Detect which cell encompasses the target text, then output its [x, y] center coordinate. 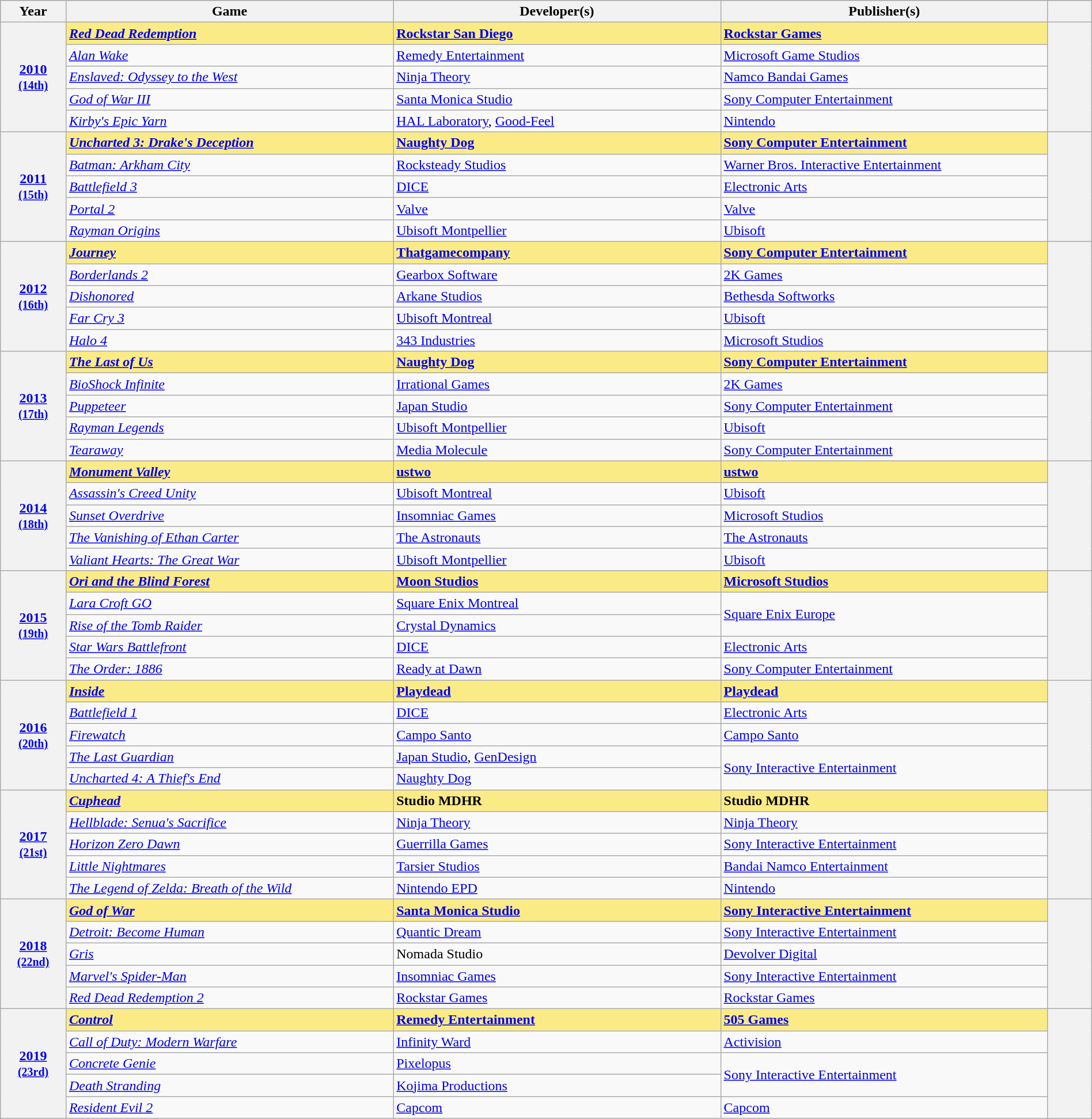
Devolver Digital [884, 954]
Borderlands 2 [229, 275]
Alan Wake [229, 55]
2014 (18th) [33, 515]
Batman: Arkham City [229, 165]
Puppeteer [229, 406]
Battlefield 1 [229, 713]
Nomada Studio [557, 954]
God of War III [229, 99]
HAL Laboratory, Good-Feel [557, 121]
Game [229, 12]
Battlefield 3 [229, 187]
2017 (21st) [33, 844]
Publisher(s) [884, 12]
Developer(s) [557, 12]
Gris [229, 954]
Crystal Dynamics [557, 625]
Journey [229, 252]
Square Enix Europe [884, 614]
Media Molecule [557, 450]
Enslaved: Odyssey to the West [229, 77]
Arkane Studios [557, 297]
Concrete Genie [229, 1064]
Red Dead Redemption 2 [229, 998]
The Last of Us [229, 362]
The Last Guardian [229, 757]
Star Wars Battlefront [229, 647]
Bethesda Softworks [884, 297]
Call of Duty: Modern Warfare [229, 1042]
Gearbox Software [557, 275]
Sunset Overdrive [229, 515]
Pixelopus [557, 1064]
2013 (17th) [33, 406]
Kirby's Epic Yarn [229, 121]
Hellblade: Senua's Sacrifice [229, 822]
Year [33, 12]
Quantic Dream [557, 932]
2011 (15th) [33, 187]
The Vanishing of Ethan Carter [229, 537]
Nintendo EPD [557, 888]
Halo 4 [229, 340]
BioShock Infinite [229, 384]
Ori and the Blind Forest [229, 581]
Rayman Origins [229, 230]
Rayman Legends [229, 428]
Japan Studio, GenDesign [557, 757]
Monument Valley [229, 472]
2016 (20th) [33, 735]
Red Dead Redemption [229, 33]
2012 (16th) [33, 296]
Portal 2 [229, 208]
Far Cry 3 [229, 318]
Firewatch [229, 735]
Tarsier Studios [557, 866]
Irrational Games [557, 384]
Infinity Ward [557, 1042]
God of War [229, 910]
2010 (14th) [33, 77]
The Legend of Zelda: Breath of the Wild [229, 888]
Uncharted 3: Drake's Deception [229, 143]
505 Games [884, 1020]
Cuphead [229, 801]
Death Stranding [229, 1086]
Ready at Dawn [557, 669]
343 Industries [557, 340]
Horizon Zero Dawn [229, 844]
2015 (19th) [33, 625]
Control [229, 1020]
Dishonored [229, 297]
Tearaway [229, 450]
Square Enix Montreal [557, 603]
2019 (23rd) [33, 1064]
Guerrilla Games [557, 844]
Rockstar San Diego [557, 33]
Marvel's Spider-Man [229, 976]
Namco Bandai Games [884, 77]
Valiant Hearts: The Great War [229, 559]
Warner Bros. Interactive Entertainment [884, 165]
Rise of the Tomb Raider [229, 625]
2018 (22nd) [33, 954]
Little Nightmares [229, 866]
Resident Evil 2 [229, 1107]
Microsoft Game Studios [884, 55]
Detroit: Become Human [229, 932]
Uncharted 4: A Thief's End [229, 779]
Activision [884, 1042]
Lara Croft GO [229, 603]
Inside [229, 691]
Kojima Productions [557, 1086]
Thatgamecompany [557, 252]
Bandai Namco Entertainment [884, 866]
Rocksteady Studios [557, 165]
Japan Studio [557, 406]
Moon Studios [557, 581]
Assassin's Creed Unity [229, 494]
The Order: 1886 [229, 669]
